Return [X, Y] of the center of cell containing provided text 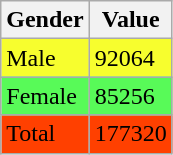
Male [45, 58]
Female [45, 96]
Value [130, 20]
92064 [130, 58]
Gender [45, 20]
177320 [130, 134]
Total [45, 134]
85256 [130, 96]
